Return [x, y] of the center of cell containing provided text 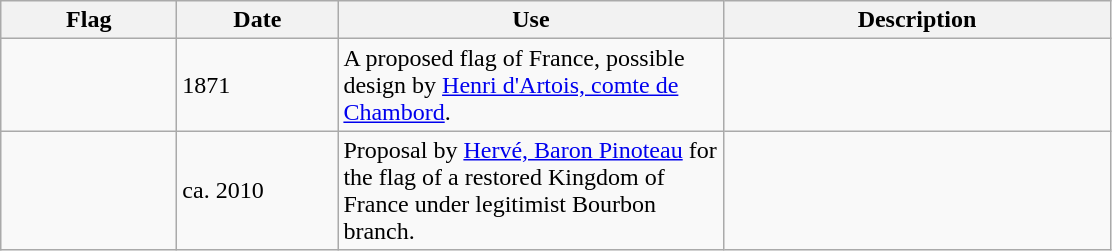
Use [531, 20]
Proposal by Hervé, Baron Pinoteau for the flag of a restored Kingdom of France under legitimist Bourbon branch. [531, 190]
ca. 2010 [258, 190]
Description [917, 20]
Flag [89, 20]
1871 [258, 85]
A proposed flag of France, possible design by Henri d'Artois, comte de Chambord. [531, 85]
Date [258, 20]
